Identify which cell holds the provided text, then report its (x, y) central coordinate. 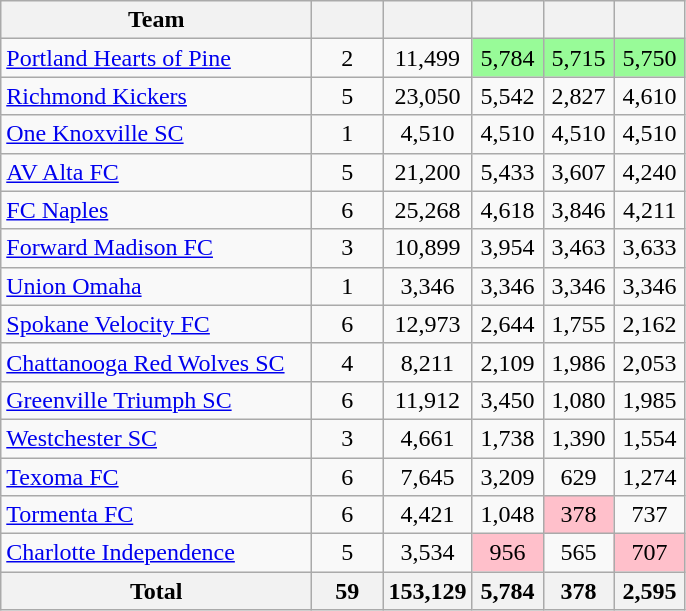
2,827 (578, 96)
3,633 (650, 248)
10,899 (428, 248)
4,240 (650, 172)
565 (578, 553)
2,053 (650, 362)
4,661 (428, 438)
3,450 (508, 400)
3,209 (508, 477)
5,750 (650, 58)
4,610 (650, 96)
Spokane Velocity FC (156, 324)
1,048 (508, 515)
7,645 (428, 477)
23,050 (428, 96)
629 (578, 477)
Westchester SC (156, 438)
5,542 (508, 96)
737 (650, 515)
1,274 (650, 477)
4 (348, 362)
Tormenta FC (156, 515)
4,421 (428, 515)
1,554 (650, 438)
25,268 (428, 210)
Chattanooga Red Wolves SC (156, 362)
Forward Madison FC (156, 248)
Union Omaha (156, 286)
3,607 (578, 172)
Team (156, 20)
Texoma FC (156, 477)
2,595 (650, 591)
3,846 (578, 210)
153,129 (428, 591)
Richmond Kickers (156, 96)
AV Alta FC (156, 172)
2 (348, 58)
59 (348, 591)
2,644 (508, 324)
1,986 (578, 362)
21,200 (428, 172)
Charlotte Independence (156, 553)
12,973 (428, 324)
2,109 (508, 362)
Portland Hearts of Pine (156, 58)
4,618 (508, 210)
5,433 (508, 172)
3,463 (578, 248)
3,954 (508, 248)
956 (508, 553)
11,912 (428, 400)
1,390 (578, 438)
5,715 (578, 58)
4,211 (650, 210)
One Knoxville SC (156, 134)
2,162 (650, 324)
8,211 (428, 362)
FC Naples (156, 210)
1,755 (578, 324)
3,534 (428, 553)
1,738 (508, 438)
Greenville Triumph SC (156, 400)
11,499 (428, 58)
1,985 (650, 400)
1,080 (578, 400)
707 (650, 553)
Total (156, 591)
